Scan for the cell matching the given text and deliver its [X, Y] coordinate at center. 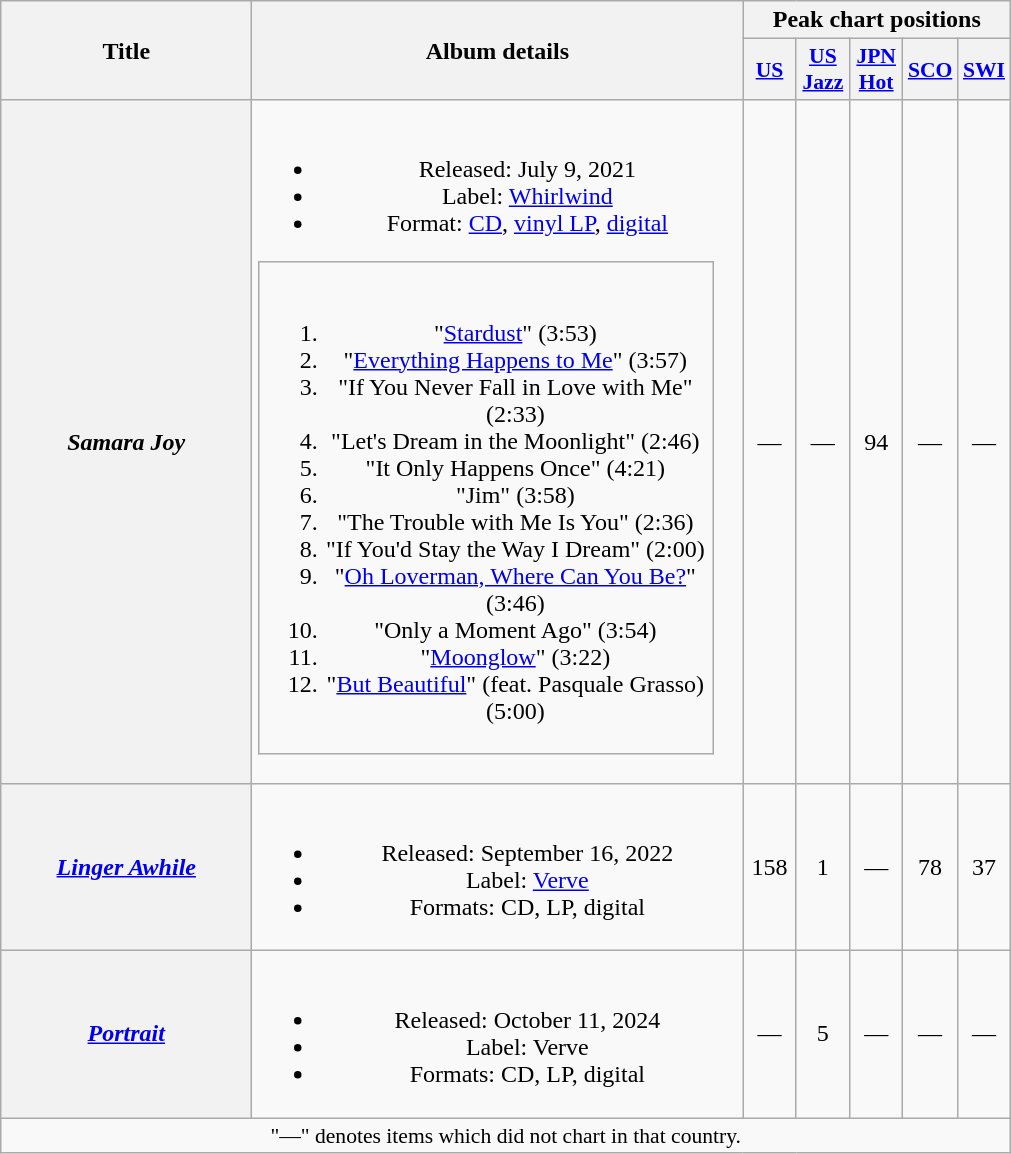
1 [822, 868]
Portrait [126, 1034]
Peak chart positions [877, 20]
SWI [984, 70]
37 [984, 868]
US Jazz [822, 70]
5 [822, 1034]
158 [770, 868]
94 [876, 442]
US [770, 70]
Samara Joy [126, 442]
Linger Awhile [126, 868]
Title [126, 50]
"—" denotes items which did not chart in that country. [506, 1136]
Released: September 16, 2022Label: VerveFormats: CD, LP, digital [498, 868]
JPNHot [876, 70]
Released: October 11, 2024Label: VerveFormats: CD, LP, digital [498, 1034]
SCO [930, 70]
78 [930, 868]
Album details [498, 50]
